Return the (x, y) coordinate for the center point of the cell that contains the specified text.  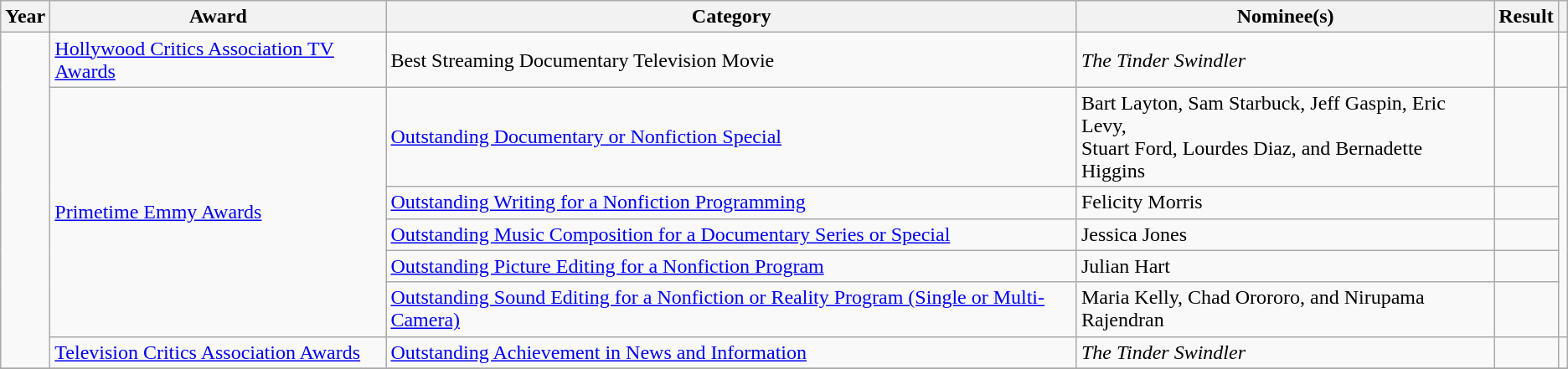
Award (218, 17)
Outstanding Documentary or Nonfiction Special (732, 137)
Jessica Jones (1285, 234)
Felicity Morris (1285, 202)
Outstanding Achievement in News and Information (732, 352)
Outstanding Picture Editing for a Nonfiction Program (732, 266)
Hollywood Critics Association TV Awards (218, 60)
Television Critics Association Awards (218, 352)
Nominee(s) (1285, 17)
Maria Kelly, Chad Orororo, and Nirupama Rajendran (1285, 310)
Julian Hart (1285, 266)
Year (25, 17)
Bart Layton, Sam Starbuck, Jeff Gaspin, Eric Levy, Stuart Ford, Lourdes Diaz, and Bernadette Higgins (1285, 137)
Category (732, 17)
Outstanding Sound Editing for a Nonfiction or Reality Program (Single or Multi-Camera) (732, 310)
Best Streaming Documentary Television Movie (732, 60)
Primetime Emmy Awards (218, 212)
Result (1526, 17)
Outstanding Writing for a Nonfiction Programming (732, 202)
Outstanding Music Composition for a Documentary Series or Special (732, 234)
